Determine the [x, y] coordinate at the center of the cell enclosing the given text.  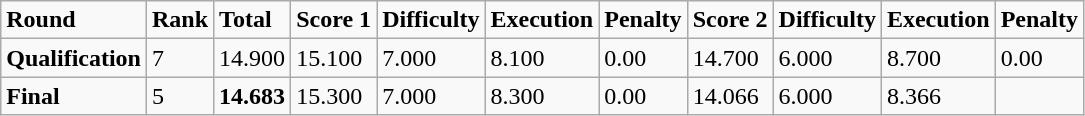
Round [74, 20]
14.900 [252, 58]
15.100 [334, 58]
14.683 [252, 96]
7 [180, 58]
15.300 [334, 96]
Rank [180, 20]
8.300 [542, 96]
8.100 [542, 58]
8.366 [938, 96]
Score 2 [730, 20]
14.066 [730, 96]
Total [252, 20]
8.700 [938, 58]
14.700 [730, 58]
Final [74, 96]
5 [180, 96]
Qualification [74, 58]
Score 1 [334, 20]
